Return (x, y) of the center of cell containing provided text 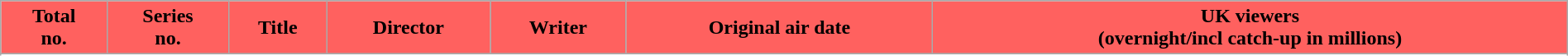
Seriesno. (169, 28)
Director (409, 28)
Title (278, 28)
UK viewers(overnight/incl catch-up in millions) (1250, 28)
Totalno. (55, 28)
Writer (557, 28)
Original air date (779, 28)
